Return (X, Y) of the center of cell containing provided text 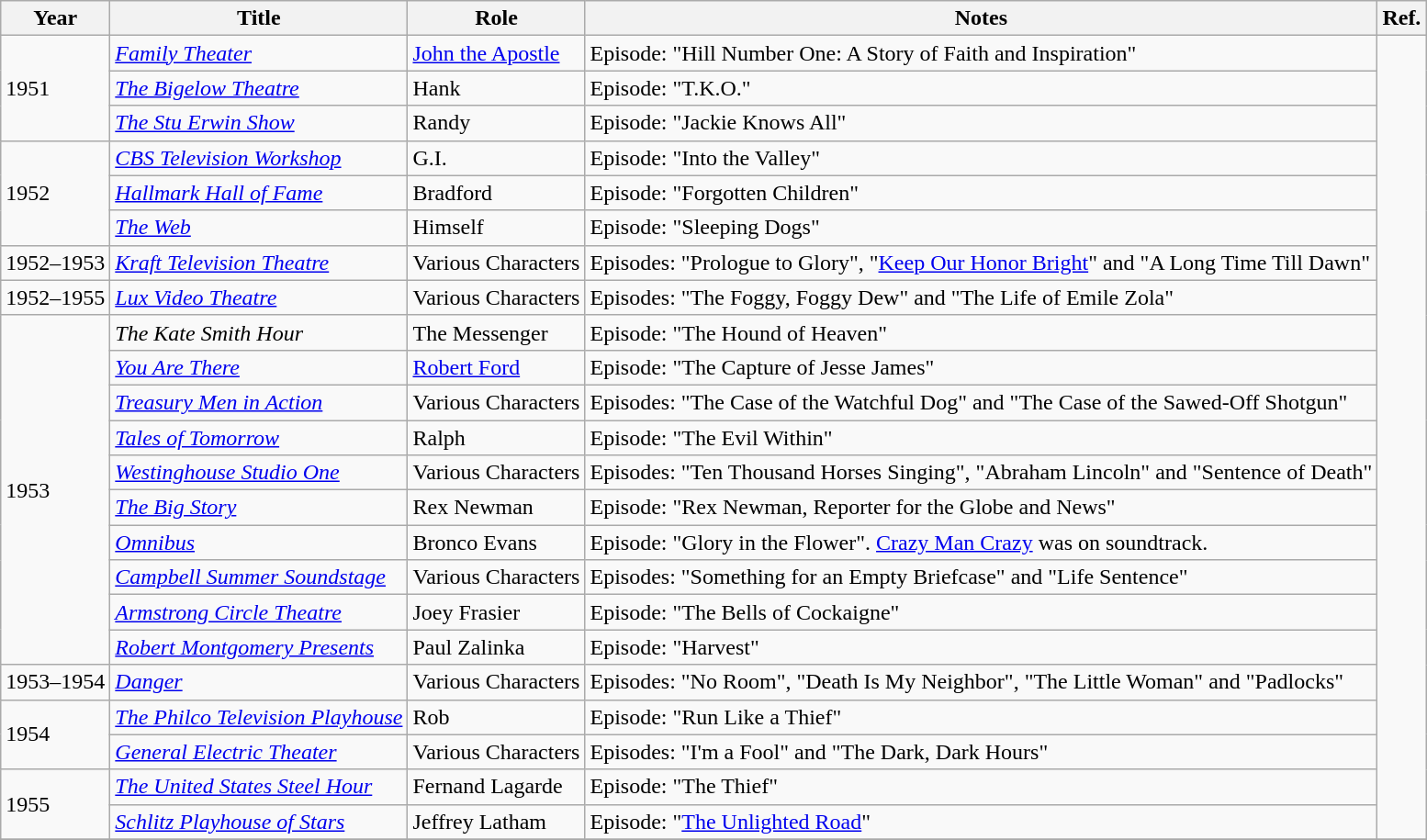
The Kate Smith Hour (259, 332)
The Web (259, 228)
Family Theater (259, 53)
CBS Television Workshop (259, 158)
Lux Video Theatre (259, 297)
Episodes: "I'm a Fool" and "The Dark, Dark Hours" (981, 752)
Episode: "Forgotten Children" (981, 193)
Joey Frasier (496, 612)
Role (496, 18)
The Philco Television Playhouse (259, 717)
Year (55, 18)
Schlitz Playhouse of Stars (259, 822)
1951 (55, 88)
Title (259, 18)
The Big Story (259, 508)
Episode: "Hill Number One: A Story of Faith and Inspiration" (981, 53)
Randy (496, 123)
Episode: "The Unlighted Road" (981, 822)
Notes (981, 18)
Rex Newman (496, 508)
Campbell Summer Soundstage (259, 577)
Omnibus (259, 543)
1952–1955 (55, 297)
Fernand Lagarde (496, 787)
Hallmark Hall of Fame (259, 193)
Robert Ford (496, 367)
Himself (496, 228)
The Stu Erwin Show (259, 123)
Episodes: "The Foggy, Foggy Dew" and "The Life of Emile Zola" (981, 297)
Episodes: "Something for an Empty Briefcase" and "Life Sentence" (981, 577)
The Messenger (496, 332)
Bronco Evans (496, 543)
Episode: "Jackie Knows All" (981, 123)
Westinghouse Studio One (259, 473)
Danger (259, 682)
Episode: "Run Like a Thief" (981, 717)
1954 (55, 734)
The United States Steel Hour (259, 787)
1955 (55, 804)
You Are There (259, 367)
Episode: "Rex Newman, Reporter for the Globe and News" (981, 508)
Episodes: "The Case of the Watchful Dog" and "The Case of the Sawed-Off Shotgun" (981, 402)
Episodes: "No Room", "Death Is My Neighbor", "The Little Woman" and "Padlocks" (981, 682)
Bradford (496, 193)
Episodes: "Prologue to Glory", "Keep Our Honor Bright" and "A Long Time Till Dawn" (981, 263)
Episodes: "Ten Thousand Horses Singing", "Abraham Lincoln" and "Sentence of Death" (981, 473)
Paul Zalinka (496, 647)
1952 (55, 193)
Episode: "The Thief" (981, 787)
Episode: "Sleeping Dogs" (981, 228)
Jeffrey Latham (496, 822)
Robert Montgomery Presents (259, 647)
General Electric Theater (259, 752)
John the Apostle (496, 53)
Episode: "Glory in the Flower". Crazy Man Crazy was on soundtrack. (981, 543)
Hank (496, 88)
Episode: "The Hound of Heaven" (981, 332)
Ralph (496, 438)
Episode: "The Bells of Cockaigne" (981, 612)
Episode: "Into the Valley" (981, 158)
Rob (496, 717)
Armstrong Circle Theatre (259, 612)
G.I. (496, 158)
Ref. (1401, 18)
Kraft Television Theatre (259, 263)
1953–1954 (55, 682)
Tales of Tomorrow (259, 438)
1952–1953 (55, 263)
Episode: "T.K.O." (981, 88)
Episode: "The Capture of Jesse James" (981, 367)
Episode: "The Evil Within" (981, 438)
Treasury Men in Action (259, 402)
Episode: "Harvest" (981, 647)
1953 (55, 490)
The Bigelow Theatre (259, 88)
